Find where the given text appears and provide that cell's center as (X, Y) coordinate. 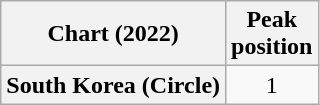
1 (272, 85)
Peakposition (272, 34)
Chart (2022) (114, 34)
South Korea (Circle) (114, 85)
